Scan for the cell matching the given text and deliver its [x, y] coordinate at center. 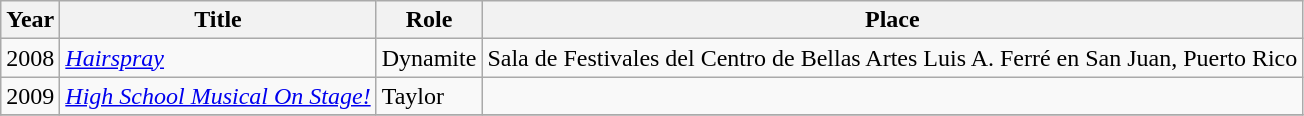
Place [892, 20]
Role [429, 20]
2008 [30, 58]
Sala de Festivales del Centro de Bellas Artes Luis A. Ferré en San Juan, Puerto Rico [892, 58]
Dynamite [429, 58]
Title [218, 20]
Taylor [429, 96]
Hairspray [218, 58]
High School Musical On Stage! [218, 96]
2009 [30, 96]
Year [30, 20]
